Output the [x, y] coordinate of the center of the cell containing the given text.  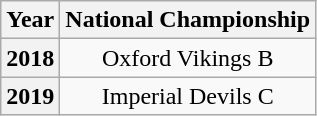
2019 [30, 96]
Year [30, 20]
Imperial Devils C [188, 96]
National Championship [188, 20]
Oxford Vikings B [188, 58]
2018 [30, 58]
